Determine the [X, Y] coordinate at the center of the cell enclosing the given text.  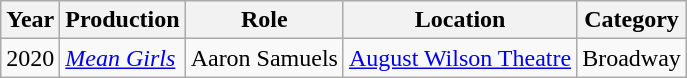
2020 [30, 58]
Year [30, 20]
August Wilson Theatre [460, 58]
Location [460, 20]
Mean Girls [122, 58]
Role [264, 20]
Aaron Samuels [264, 58]
Broadway [632, 58]
Category [632, 20]
Production [122, 20]
